Identify which cell holds the provided text, then report its (X, Y) central coordinate. 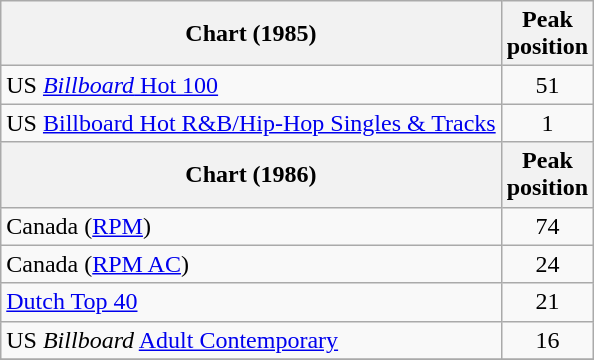
Chart (1985) (251, 34)
1 (547, 123)
Chart (1986) (251, 174)
US Billboard Adult Contemporary (251, 340)
16 (547, 340)
Dutch Top 40 (251, 302)
51 (547, 85)
US Billboard Hot R&B/Hip-Hop Singles & Tracks (251, 123)
21 (547, 302)
74 (547, 226)
24 (547, 264)
US Billboard Hot 100 (251, 85)
Canada (RPM AC) (251, 264)
Canada (RPM) (251, 226)
